Extract the [X, Y] coordinate from the center of the cell holding the provided text.  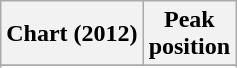
Chart (2012) [72, 34]
Peakposition [189, 34]
